Output the [x, y] coordinate of the center of the cell containing the given text.  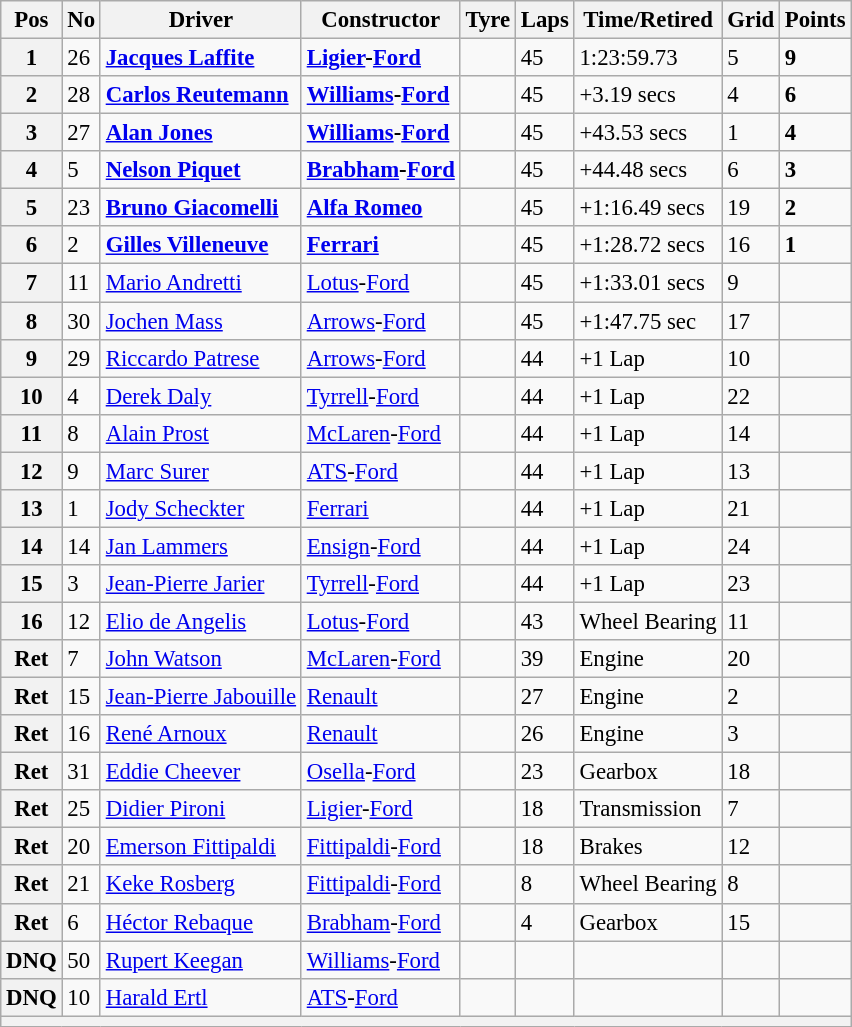
31 [81, 772]
+44.48 secs [648, 170]
Marc Surer [200, 471]
+1:33.01 secs [648, 283]
Gilles Villeneuve [200, 245]
Laps [544, 20]
28 [81, 95]
Jacques Laffite [200, 58]
No [81, 20]
Carlos Reutemann [200, 95]
22 [750, 396]
Jean-Pierre Jarier [200, 584]
Alain Prost [200, 433]
50 [81, 960]
Jean-Pierre Jabouille [200, 697]
+43.53 secs [648, 133]
39 [544, 659]
Jody Scheckter [200, 509]
Tyre [488, 20]
30 [81, 321]
Harald Ertl [200, 997]
Eddie Cheever [200, 772]
29 [81, 358]
Nelson Piquet [200, 170]
Rupert Keegan [200, 960]
Emerson Fittipaldi [200, 847]
Alan Jones [200, 133]
+1:28.72 secs [648, 245]
Mario Andretti [200, 283]
+1:16.49 secs [648, 208]
+3.19 secs [648, 95]
Bruno Giacomelli [200, 208]
Time/Retired [648, 20]
René Arnoux [200, 734]
Osella-Ford [380, 772]
Riccardo Patrese [200, 358]
Jochen Mass [200, 321]
1:23:59.73 [648, 58]
Ensign-Ford [380, 546]
Points [814, 20]
17 [750, 321]
Alfa Romeo [380, 208]
25 [81, 809]
24 [750, 546]
Héctor Rebaque [200, 922]
John Watson [200, 659]
Didier Pironi [200, 809]
Constructor [380, 20]
Grid [750, 20]
Driver [200, 20]
19 [750, 208]
Jan Lammers [200, 546]
Brakes [648, 847]
Elio de Angelis [200, 621]
43 [544, 621]
+1:47.75 sec [648, 321]
Transmission [648, 809]
Keke Rosberg [200, 885]
Derek Daly [200, 396]
Pos [32, 20]
